For the text-containing cell, return its midpoint in [x, y] coordinate format. 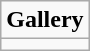
Gallery [45, 20]
